Identify which cell holds the provided text, then report its (X, Y) central coordinate. 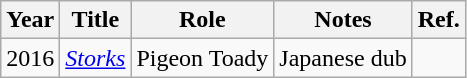
Pigeon Toady (202, 58)
Ref. (438, 20)
Storks (96, 58)
Notes (343, 20)
Role (202, 20)
Title (96, 20)
2016 (30, 58)
Year (30, 20)
Japanese dub (343, 58)
